Locate the cell with the specified text and output its (X, Y) center coordinate. 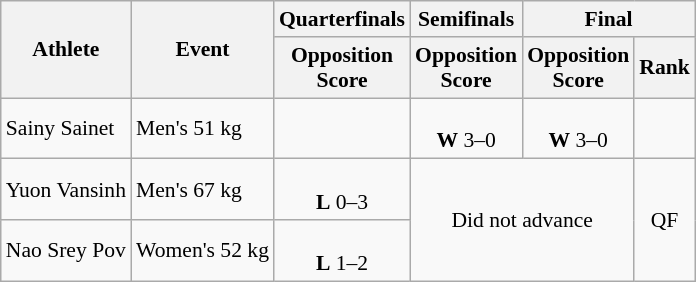
Did not advance (522, 220)
Rank (664, 68)
Quarterfinals (342, 19)
Event (202, 50)
Women's 52 kg (202, 250)
Athlete (66, 50)
Yuon Vansinh (66, 190)
L 1–2 (342, 250)
Sainy Sainet (66, 128)
Men's 67 kg (202, 190)
Semifinals (466, 19)
L 0–3 (342, 190)
Nao Srey Pov (66, 250)
QF (664, 220)
Men's 51 kg (202, 128)
Final (608, 19)
